Determine the (x, y) coordinate at the center of the cell enclosing the given text.  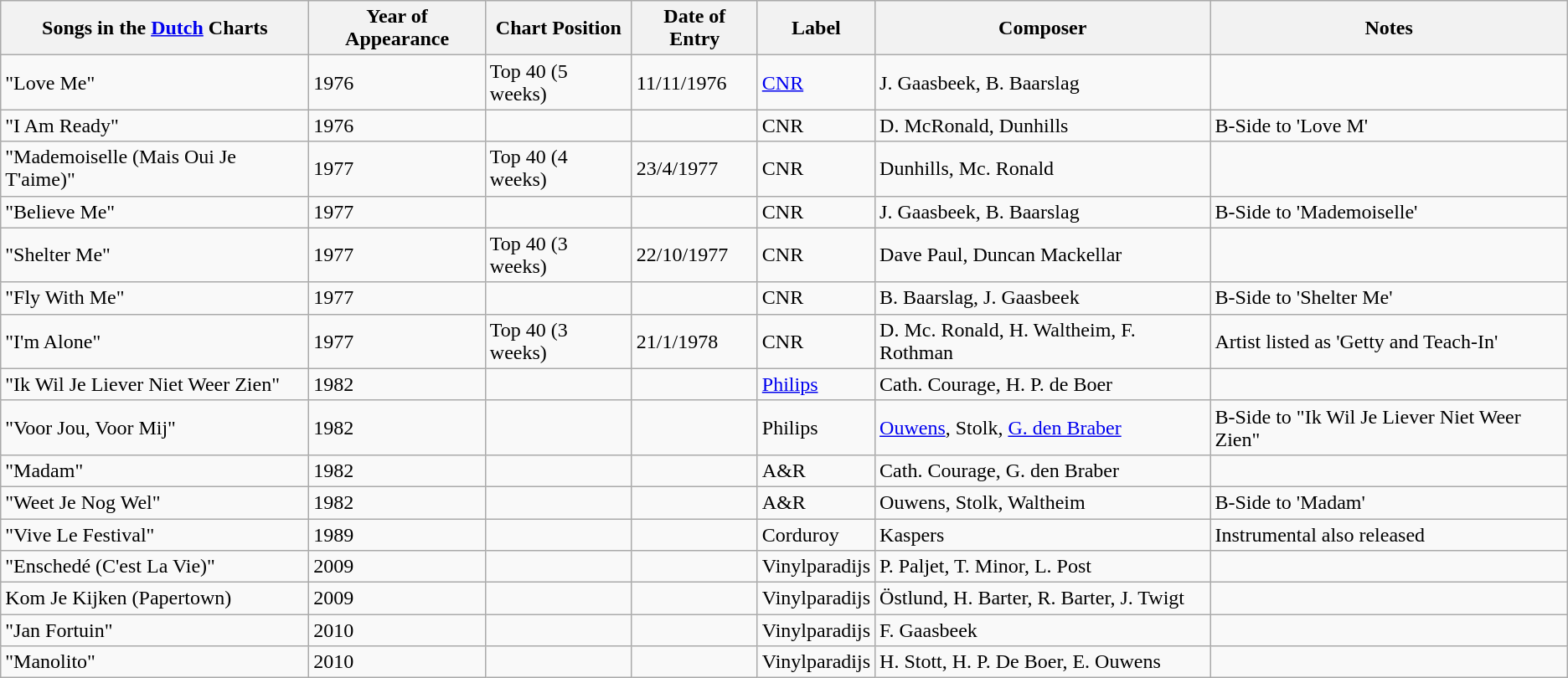
"Jan Fortuin" (155, 630)
Chart Position (558, 28)
Corduroy (816, 535)
22/10/1977 (694, 254)
"Madam" (155, 470)
"Voor Jou, Voor Mij" (155, 427)
Composer (1043, 28)
Dunhills, Mc. Ronald (1043, 169)
Östlund, H. Barter, R. Barter, J. Twigt (1043, 598)
Cath. Courage, G. den Braber (1043, 470)
Songs in the Dutch Charts (155, 28)
"Manolito" (155, 662)
B-Side to 'Love M' (1389, 126)
"Mademoiselle (Mais Oui Je T'aime)" (155, 169)
B. Baarslag, J. Gaasbeek (1043, 298)
Ouwens, Stolk, Waltheim (1043, 502)
"Shelter Me" (155, 254)
Year of Appearance (397, 28)
P. Paljet, T. Minor, L. Post (1043, 567)
"I Am Ready" (155, 126)
Cath. Courage, H. P. de Boer (1043, 384)
"Weet Je Nog Wel" (155, 502)
"Vive Le Festival" (155, 535)
23/4/1977 (694, 169)
Kaspers (1043, 535)
B-Side to 'Madam' (1389, 502)
"I'm Alone" (155, 342)
Dave Paul, Duncan Mackellar (1043, 254)
"Love Me" (155, 82)
F. Gaasbeek (1043, 630)
Date of Entry (694, 28)
"Fly With Me" (155, 298)
Label (816, 28)
11/11/1976 (694, 82)
"Enschedé (C'est La Vie)" (155, 567)
B-Side to 'Mademoiselle' (1389, 212)
Artist listed as 'Getty and Teach-In' (1389, 342)
B-Side to 'Shelter Me' (1389, 298)
1989 (397, 535)
Ouwens, Stolk, G. den Braber (1043, 427)
Notes (1389, 28)
Instrumental also released (1389, 535)
Top 40 (4 weeks) (558, 169)
"Believe Me" (155, 212)
Kom Je Kijken (Papertown) (155, 598)
D. McRonald, Dunhills (1043, 126)
21/1/1978 (694, 342)
Top 40 (5 weeks) (558, 82)
H. Stott, H. P. De Boer, E. Ouwens (1043, 662)
B-Side to "Ik Wil Je Liever Niet Weer Zien" (1389, 427)
D. Mc. Ronald, H. Waltheim, F. Rothman (1043, 342)
"Ik Wil Je Liever Niet Weer Zien" (155, 384)
